Scan for the cell matching the given text and deliver its (x, y) coordinate at center. 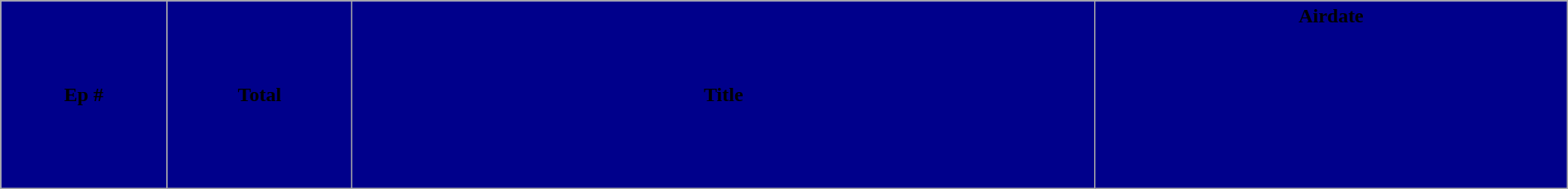
Title (724, 94)
Airdate (1331, 94)
Total (260, 94)
Ep # (84, 94)
